For the text-containing cell, return its midpoint in [x, y] coordinate format. 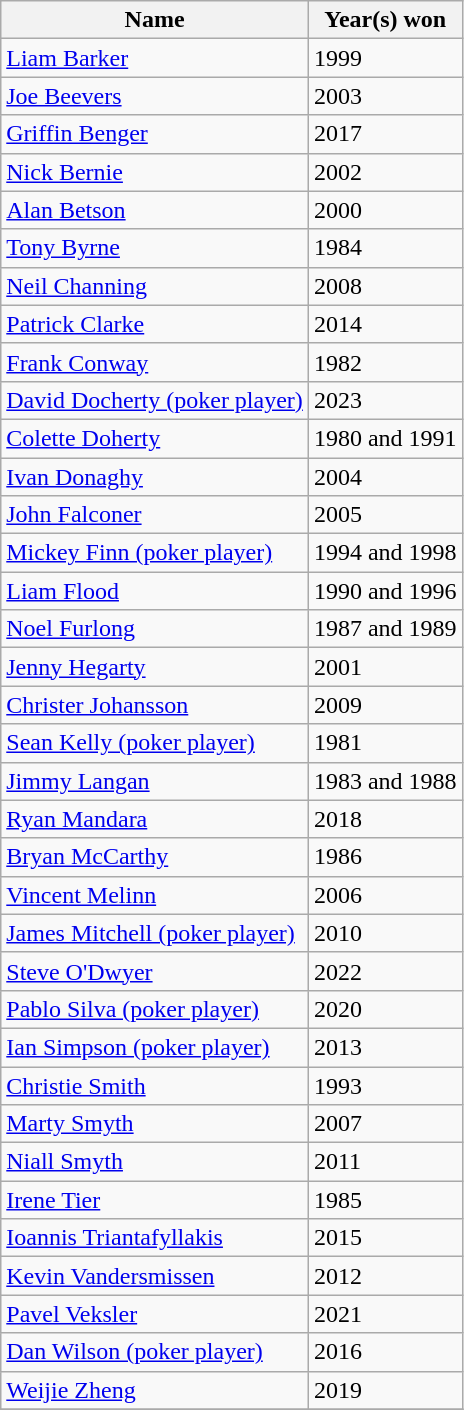
Vincent Melinn [155, 895]
Pavel Veksler [155, 1314]
1994 and 1998 [385, 553]
Colette Doherty [155, 438]
2000 [385, 210]
Pablo Silva (poker player) [155, 1009]
2016 [385, 1352]
Tony Byrne [155, 248]
2013 [385, 1047]
1980 and 1991 [385, 438]
1993 [385, 1085]
Irene Tier [155, 1200]
Neil Channing [155, 286]
James Mitchell (poker player) [155, 933]
2007 [385, 1124]
2017 [385, 134]
1999 [385, 58]
Dan Wilson (poker player) [155, 1352]
Ivan Donaghy [155, 477]
1987 and 1989 [385, 629]
2008 [385, 286]
1982 [385, 362]
2001 [385, 667]
1990 and 1996 [385, 591]
Niall Smyth [155, 1162]
2021 [385, 1314]
2015 [385, 1238]
2011 [385, 1162]
Christer Johansson [155, 705]
Patrick Clarke [155, 324]
Marty Smyth [155, 1124]
2019 [385, 1390]
2004 [385, 477]
2010 [385, 933]
Name [155, 20]
2012 [385, 1276]
2002 [385, 172]
David Docherty (poker player) [155, 400]
Ian Simpson (poker player) [155, 1047]
Weijie Zheng [155, 1390]
Ryan Mandara [155, 819]
Bryan McCarthy [155, 857]
Jenny Hegarty [155, 667]
Year(s) won [385, 20]
2020 [385, 1009]
Nick Bernie [155, 172]
1986 [385, 857]
2018 [385, 819]
Christie Smith [155, 1085]
Kevin Vandersmissen [155, 1276]
2006 [385, 895]
2023 [385, 400]
Liam Flood [155, 591]
Ioannis Triantafyllakis [155, 1238]
Alan Betson [155, 210]
2009 [385, 705]
Frank Conway [155, 362]
Steve O'Dwyer [155, 971]
Jimmy Langan [155, 781]
Noel Furlong [155, 629]
2005 [385, 515]
1984 [385, 248]
Sean Kelly (poker player) [155, 743]
2003 [385, 96]
Joe Beevers [155, 96]
2014 [385, 324]
Mickey Finn (poker player) [155, 553]
John Falconer [155, 515]
Liam Barker [155, 58]
1981 [385, 743]
2022 [385, 971]
1983 and 1988 [385, 781]
1985 [385, 1200]
Griffin Benger [155, 134]
